Output the [X, Y] coordinate of the center of the cell containing the given text.  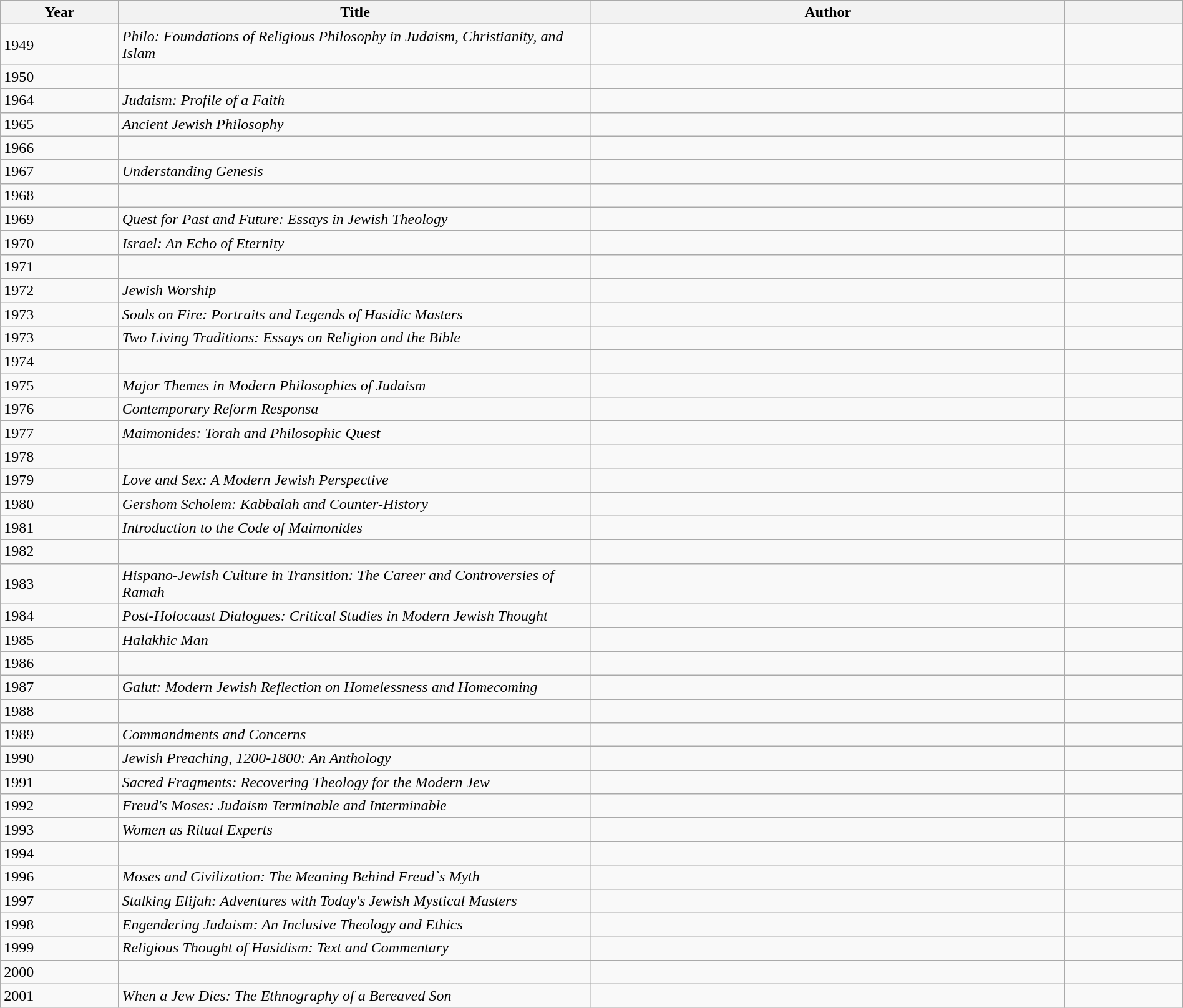
Souls on Fire: Portraits and Legends of Hasidic Masters [355, 314]
Contemporary Reform Responsa [355, 409]
1990 [60, 758]
Sacred Fragments: Recovering Theology for the Modern Jew [355, 782]
1949 [60, 45]
1980 [60, 504]
Title [355, 12]
1989 [60, 735]
1988 [60, 710]
1997 [60, 901]
Hispano-Jewish Culture in Transition: The Career and Controversies of Ramah [355, 584]
Engendering Judaism: An Inclusive Theology and Ethics [355, 924]
Year [60, 12]
2001 [60, 996]
1967 [60, 172]
1969 [60, 219]
1992 [60, 806]
Galut: Modern Jewish Reflection on Homelessness and Homecoming [355, 687]
1984 [60, 616]
1993 [60, 830]
Love and Sex: A Modern Jewish Perspective [355, 480]
Philo: Foundations of Religious Philosophy in Judaism, Christianity, and Islam [355, 45]
1978 [60, 457]
Maimonides: Torah and Philosophic Quest [355, 433]
1985 [60, 639]
Ancient Jewish Philosophy [355, 124]
Introduction to the Code of Maimonides [355, 528]
1971 [60, 266]
Quest for Past and Future: Essays in Jewish Theology [355, 219]
Freud's Moses: Judaism Terminable and Interminable [355, 806]
Gershom Scholem: Kabbalah and Counter-History [355, 504]
Stalking Elijah: Adventures with Today's Jewish Mystical Masters [355, 901]
Jewish Preaching, 1200-1800: An Anthology [355, 758]
Moses and Civilization: The Meaning Behind Freud`s Myth [355, 877]
1982 [60, 551]
1970 [60, 243]
1983 [60, 584]
1977 [60, 433]
Understanding Genesis [355, 172]
Jewish Worship [355, 290]
1968 [60, 195]
1966 [60, 148]
1975 [60, 385]
1972 [60, 290]
Halakhic Man [355, 639]
Commandments and Concerns [355, 735]
1994 [60, 853]
1981 [60, 528]
1976 [60, 409]
1998 [60, 924]
1950 [60, 77]
Women as Ritual Experts [355, 830]
Two Living Traditions: Essays on Religion and the Bible [355, 338]
1974 [60, 362]
Major Themes in Modern Philosophies of Judaism [355, 385]
Judaism: Profile of a Faith [355, 100]
1991 [60, 782]
Author [828, 12]
Post-Holocaust Dialogues: Critical Studies in Modern Jewish Thought [355, 616]
1979 [60, 480]
1987 [60, 687]
2000 [60, 972]
When a Jew Dies: The Ethnography of a Bereaved Son [355, 996]
1996 [60, 877]
Religious Thought of Hasidism: Text and Commentary [355, 948]
1964 [60, 100]
1999 [60, 948]
1986 [60, 663]
Israel: An Echo of Eternity [355, 243]
1965 [60, 124]
